For the text-containing cell, return its midpoint in (X, Y) coordinate format. 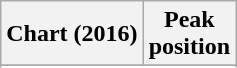
Chart (2016) (72, 34)
Peakposition (189, 34)
